Scan for the cell matching the given text and deliver its (x, y) coordinate at center. 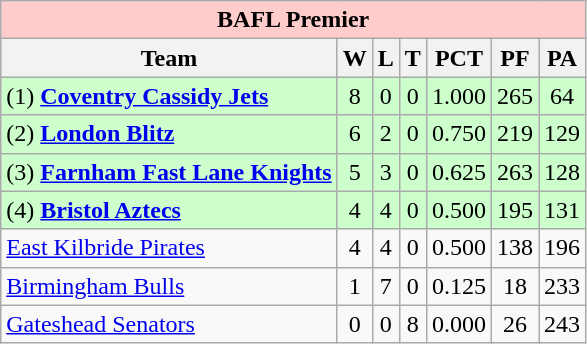
PF (514, 58)
Gateshead Senators (169, 324)
East Kilbride Pirates (169, 248)
2 (386, 134)
243 (562, 324)
5 (354, 172)
L (386, 58)
128 (562, 172)
265 (514, 96)
129 (562, 134)
219 (514, 134)
(2) London Blitz (169, 134)
6 (354, 134)
0.750 (458, 134)
64 (562, 96)
0.000 (458, 324)
PCT (458, 58)
195 (514, 210)
T (412, 58)
233 (562, 286)
196 (562, 248)
263 (514, 172)
138 (514, 248)
Team (169, 58)
0.125 (458, 286)
18 (514, 286)
W (354, 58)
PA (562, 58)
26 (514, 324)
Birmingham Bulls (169, 286)
1.000 (458, 96)
3 (386, 172)
1 (354, 286)
BAFL Premier (294, 20)
(1) Coventry Cassidy Jets (169, 96)
(3) Farnham Fast Lane Knights (169, 172)
131 (562, 210)
0.625 (458, 172)
(4) Bristol Aztecs (169, 210)
7 (386, 286)
